Provide the (X, Y) coordinate of the cell's center where the given text is located.  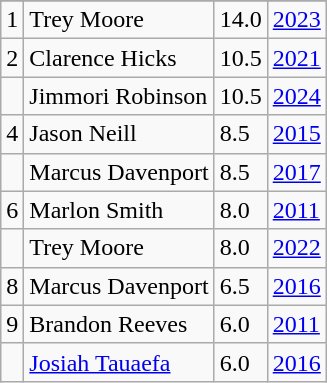
2023 (296, 20)
1 (12, 20)
2024 (296, 96)
Brandon Reeves (119, 324)
2017 (296, 172)
2 (12, 58)
Jason Neill (119, 134)
Jimmori Robinson (119, 96)
Marlon Smith (119, 210)
4 (12, 134)
6.5 (240, 286)
Josiah Tauaefa (119, 362)
14.0 (240, 20)
Clarence Hicks (119, 58)
2015 (296, 134)
6 (12, 210)
2021 (296, 58)
2022 (296, 248)
8 (12, 286)
9 (12, 324)
